Locate the cell with the specified text and output its (x, y) center coordinate. 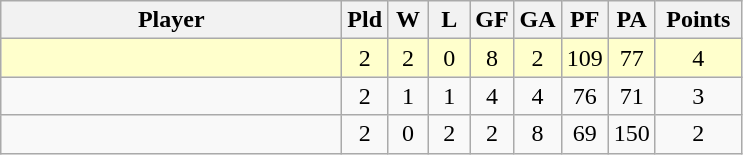
109 (584, 58)
PA (632, 20)
GA (538, 20)
Player (172, 20)
69 (584, 134)
77 (632, 58)
Pld (365, 20)
3 (698, 96)
PF (584, 20)
Points (698, 20)
L (450, 20)
76 (584, 96)
150 (632, 134)
71 (632, 96)
W (408, 20)
GF (492, 20)
